Determine the (x, y) coordinate at the center of the cell enclosing the given text.  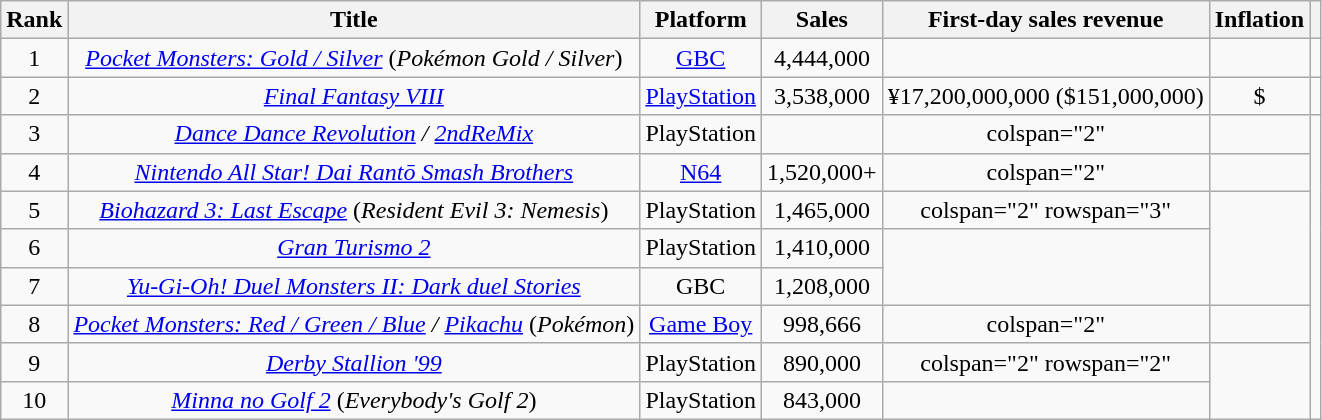
1,520,000+ (822, 172)
1,465,000 (822, 210)
5 (34, 210)
Inflation (1259, 20)
Pocket Monsters: Red / Green / Blue / Pikachu (Pokémon) (354, 324)
Derby Stallion '99 (354, 362)
Pocket Monsters: Gold / Silver (Pokémon Gold / Silver) (354, 58)
$ (1259, 96)
Biohazard 3: Last Escape (Resident Evil 3: Nemesis) (354, 210)
Dance Dance Revolution / 2ndReMix (354, 134)
843,000 (822, 400)
8 (34, 324)
colspan="2" rowspan="2" (1046, 362)
Platform (701, 20)
Minna no Golf 2 (Everybody's Golf 2) (354, 400)
1,208,000 (822, 286)
Sales (822, 20)
Yu-Gi-Oh! Duel Monsters II: Dark duel Stories (354, 286)
Title (354, 20)
6 (34, 248)
Nintendo All Star! Dai Rantō Smash Brothers (354, 172)
Game Boy (701, 324)
3 (34, 134)
First-day sales revenue (1046, 20)
4,444,000 (822, 58)
3,538,000 (822, 96)
1,410,000 (822, 248)
Final Fantasy VIII (354, 96)
¥17,200,000,000 ($151,000,000) (1046, 96)
890,000 (822, 362)
10 (34, 400)
Rank (34, 20)
2 (34, 96)
998,666 (822, 324)
Gran Turismo 2 (354, 248)
N64 (701, 172)
7 (34, 286)
4 (34, 172)
1 (34, 58)
colspan="2" rowspan="3" (1046, 210)
9 (34, 362)
